Determine the (x, y) coordinate at the center of the cell enclosing the given text.  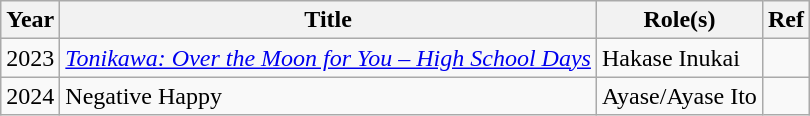
Ayase/Ayase Ito (679, 96)
Role(s) (679, 20)
Title (328, 20)
Ref (786, 20)
Tonikawa: Over the Moon for You – High School Days (328, 58)
2024 (30, 96)
Year (30, 20)
2023 (30, 58)
Negative Happy (328, 96)
Hakase Inukai (679, 58)
